Detect which cell encompasses the target text, then output its (x, y) center coordinate. 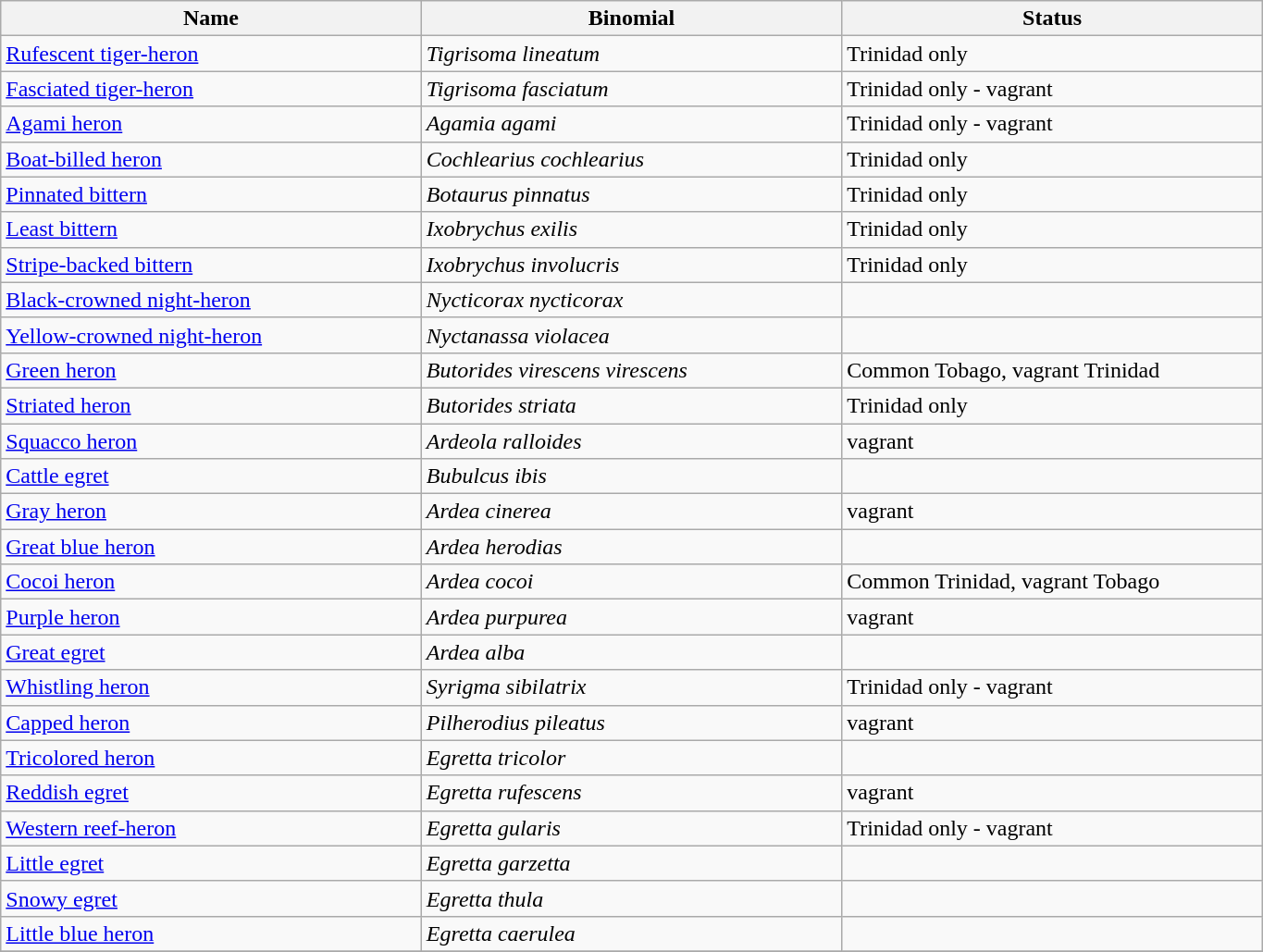
Reddish egret (211, 793)
Pilherodius pileatus (631, 723)
Cocoi heron (211, 582)
Western reef-heron (211, 828)
Whistling heron (211, 687)
Name (211, 19)
Ardea herodias (631, 547)
Egretta gularis (631, 828)
Purple heron (211, 617)
Egretta garzetta (631, 863)
Nycticorax nycticorax (631, 300)
Gray heron (211, 512)
Binomial (631, 19)
Egretta rufescens (631, 793)
Fasciated tiger-heron (211, 89)
Agamia agami (631, 124)
Pinnated bittern (211, 194)
Common Tobago, vagrant Trinidad (1053, 370)
Tricolored heron (211, 758)
Great blue heron (211, 547)
Squacco heron (211, 441)
Least bittern (211, 229)
Butorides virescens virescens (631, 370)
Cattle egret (211, 476)
Ixobrychus involucris (631, 265)
Tigrisoma lineatum (631, 54)
Bubulcus ibis (631, 476)
Little egret (211, 863)
Ardea cocoi (631, 582)
Ardea alba (631, 652)
Cochlearius cochlearius (631, 159)
Agami heron (211, 124)
Striated heron (211, 405)
Ixobrychus exilis (631, 229)
Little blue heron (211, 933)
Green heron (211, 370)
Ardeola ralloides (631, 441)
Yellow-crowned night-heron (211, 335)
Ardea purpurea (631, 617)
Stripe-backed bittern (211, 265)
Ardea cinerea (631, 512)
Tigrisoma fasciatum (631, 89)
Status (1053, 19)
Great egret (211, 652)
Botaurus pinnatus (631, 194)
Common Trinidad, vagrant Tobago (1053, 582)
Egretta tricolor (631, 758)
Black-crowned night-heron (211, 300)
Butorides striata (631, 405)
Nyctanassa violacea (631, 335)
Egretta caerulea (631, 933)
Snowy egret (211, 898)
Boat-billed heron (211, 159)
Capped heron (211, 723)
Egretta thula (631, 898)
Syrigma sibilatrix (631, 687)
Rufescent tiger-heron (211, 54)
